Capture the cell that displays the provided text and extract its [X, Y] central coordinate. 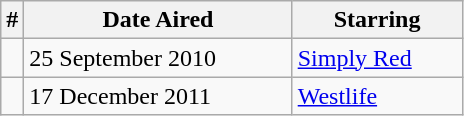
# [12, 20]
Simply Red [377, 58]
Date Aired [158, 20]
Westlife [377, 96]
25 September 2010 [158, 58]
17 December 2011 [158, 96]
Starring [377, 20]
